Scan for the cell matching the given text and deliver its (x, y) coordinate at center. 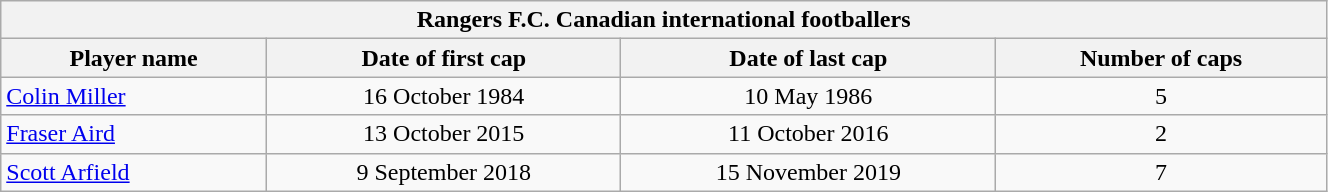
15 November 2019 (808, 172)
Colin Miller (134, 96)
5 (1162, 96)
10 May 1986 (808, 96)
Rangers F.C. Canadian international footballers (664, 20)
13 October 2015 (444, 134)
Scott Arfield (134, 172)
Player name (134, 58)
11 October 2016 (808, 134)
Fraser Aird (134, 134)
2 (1162, 134)
7 (1162, 172)
Date of first cap (444, 58)
16 October 1984 (444, 96)
9 September 2018 (444, 172)
Date of last cap (808, 58)
Number of caps (1162, 58)
